Return the [x, y] coordinate for the center point of the cell that contains the specified text.  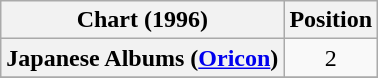
Japanese Albums (Oricon) [142, 58]
Position [331, 20]
Chart (1996) [142, 20]
2 [331, 58]
